Provide the (x, y) coordinate of the cell's center where the given text is located.  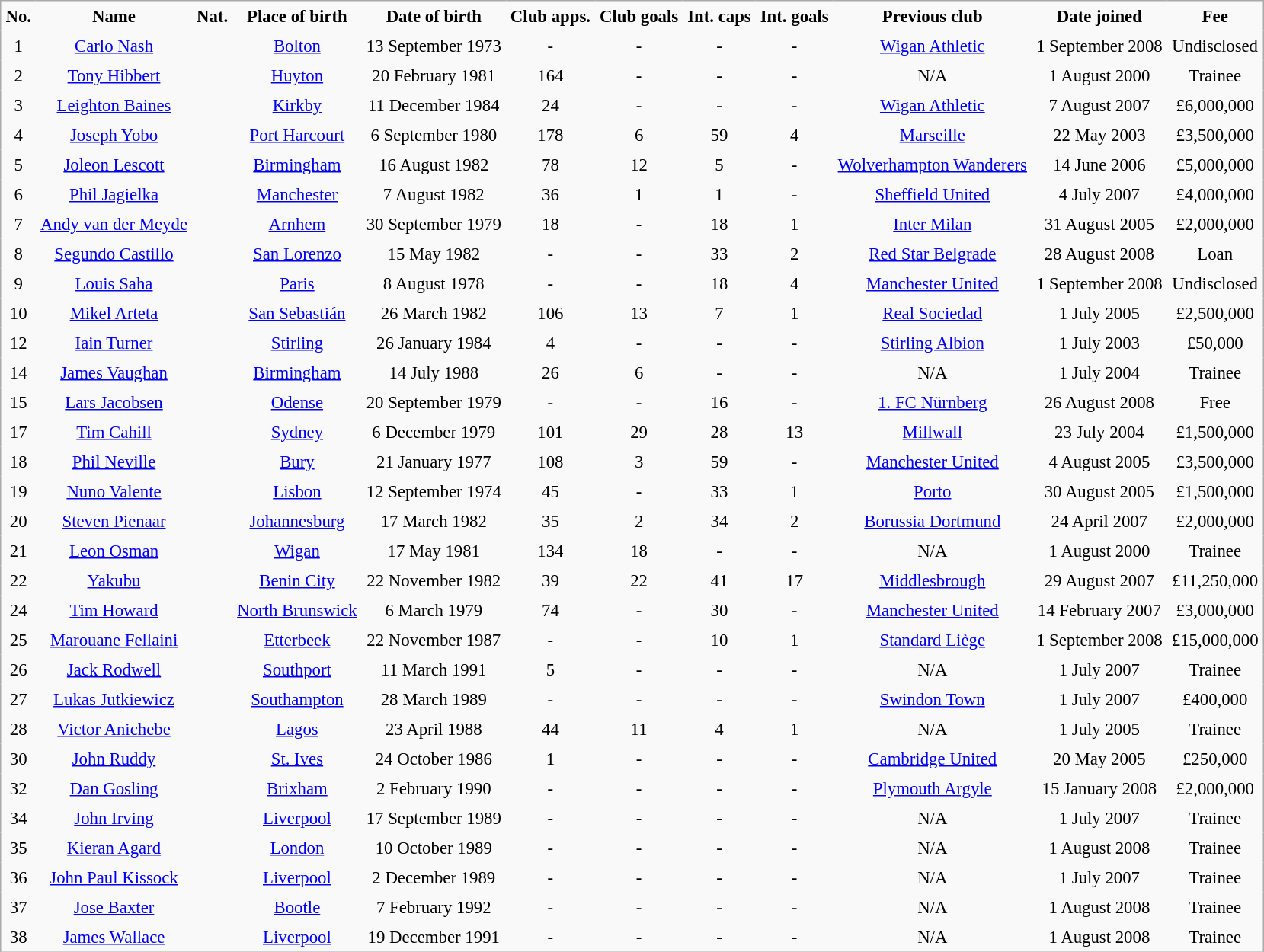
38 (18, 937)
8 August 1978 (434, 283)
106 (550, 314)
17 May 1981 (434, 551)
21 (18, 551)
Brixham (297, 789)
Marouane Fellaini (114, 640)
Int. caps (719, 16)
29 (638, 433)
Steven Pienaar (114, 521)
23 July 2004 (1099, 433)
Middlesbrough (933, 580)
Segundo Castillo (114, 254)
Int. goals (795, 16)
Phil Neville (114, 462)
Wigan (297, 551)
Carlo Nash (114, 46)
Inter Milan (933, 224)
101 (550, 433)
Phil Jagielka (114, 195)
Manchester (297, 195)
Leon Osman (114, 551)
Leighton Baines (114, 105)
Swindon Town (933, 699)
Wolverhampton Wanderers (933, 165)
8 (18, 254)
14 (18, 373)
20 (18, 521)
37 (18, 908)
St. Ives (297, 759)
6 September 1980 (434, 136)
Etterbeek (297, 640)
39 (550, 580)
£50,000 (1216, 343)
Porto (933, 492)
14 June 2006 (1099, 165)
6 March 1979 (434, 611)
4 July 2007 (1099, 195)
Southport (297, 670)
John Ruddy (114, 759)
13 September 1973 (434, 46)
Joleon Lescott (114, 165)
Standard Liège (933, 640)
29 August 2007 (1099, 580)
Millwall (933, 433)
James Vaughan (114, 373)
178 (550, 136)
22 November 1987 (434, 640)
26 March 1982 (434, 314)
1 July 2003 (1099, 343)
Nuno Valente (114, 492)
James Wallace (114, 937)
John Paul Kissock (114, 877)
Free (1216, 402)
Lukas Jutkiewicz (114, 699)
Stirling Albion (933, 343)
£250,000 (1216, 759)
Huyton (297, 76)
15 May 1982 (434, 254)
Red Star Belgrade (933, 254)
24 April 2007 (1099, 521)
Marseille (933, 136)
30 August 2005 (1099, 492)
£400,000 (1216, 699)
£2,500,000 (1216, 314)
Jose Baxter (114, 908)
17 March 1982 (434, 521)
Kirkby (297, 105)
Tim Howard (114, 611)
Benin City (297, 580)
17 September 1989 (434, 818)
Nat. (212, 16)
Bury (297, 462)
7 February 1992 (434, 908)
Jack Rodwell (114, 670)
Joseph Yobo (114, 136)
£11,250,000 (1216, 580)
Lisbon (297, 492)
19 (18, 492)
Date of birth (434, 16)
14 July 1988 (434, 373)
20 February 1981 (434, 76)
12 September 1974 (434, 492)
No. (18, 16)
45 (550, 492)
1. FC Nürnberg (933, 402)
78 (550, 165)
Paris (297, 283)
7 August 2007 (1099, 105)
1 July 2004 (1099, 373)
Odense (297, 402)
£5,000,000 (1216, 165)
£4,000,000 (1216, 195)
30 September 1979 (434, 224)
Loan (1216, 254)
Club goals (638, 16)
Mikel Arteta (114, 314)
Sheffield United (933, 195)
Tim Cahill (114, 433)
10 October 1989 (434, 848)
7 August 1982 (434, 195)
16 August 1982 (434, 165)
London (297, 848)
Sydney (297, 433)
164 (550, 76)
74 (550, 611)
Cambridge United (933, 759)
28 March 1989 (434, 699)
Club apps. (550, 16)
Stirling (297, 343)
26 August 2008 (1099, 402)
Dan Gosling (114, 789)
20 September 1979 (434, 402)
John Irving (114, 818)
9 (18, 283)
Iain Turner (114, 343)
Real Sociedad (933, 314)
134 (550, 551)
£3,000,000 (1216, 611)
2 December 1989 (434, 877)
11 December 1984 (434, 105)
23 April 1988 (434, 730)
Andy van der Meyde (114, 224)
16 (719, 402)
22 May 2003 (1099, 136)
Louis Saha (114, 283)
24 October 1986 (434, 759)
22 November 1982 (434, 580)
Previous club (933, 16)
Yakubu (114, 580)
27 (18, 699)
Port Harcourt (297, 136)
Victor Anichebe (114, 730)
11 March 1991 (434, 670)
Plymouth Argyle (933, 789)
4 August 2005 (1099, 462)
108 (550, 462)
Bootle (297, 908)
28 August 2008 (1099, 254)
Johannesburg (297, 521)
32 (18, 789)
6 December 1979 (434, 433)
Lagos (297, 730)
15 January 2008 (1099, 789)
2 February 1990 (434, 789)
Borussia Dortmund (933, 521)
Date joined (1099, 16)
11 (638, 730)
14 February 2007 (1099, 611)
£15,000,000 (1216, 640)
Southampton (297, 699)
£6,000,000 (1216, 105)
Name (114, 16)
San Sebastián (297, 314)
41 (719, 580)
Place of birth (297, 16)
15 (18, 402)
26 January 1984 (434, 343)
Kieran Agard (114, 848)
20 May 2005 (1099, 759)
Lars Jacobsen (114, 402)
Fee (1216, 16)
25 (18, 640)
Tony Hibbert (114, 76)
San Lorenzo (297, 254)
21 January 1977 (434, 462)
44 (550, 730)
North Brunswick (297, 611)
31 August 2005 (1099, 224)
Bolton (297, 46)
19 December 1991 (434, 937)
Arnhem (297, 224)
